Provide the [X, Y] coordinate of the cell's center where the given text is located.  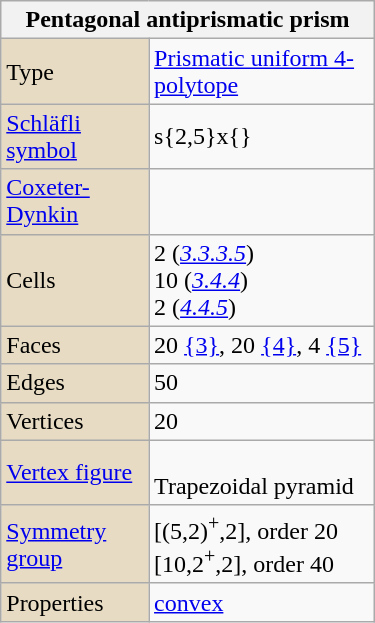
Pentagonal antiprismatic prism [188, 20]
Properties [75, 602]
Vertex figure [75, 472]
Trapezoidal pyramid [262, 472]
Cells [75, 280]
Type [75, 72]
convex [262, 602]
Symmetry group [75, 544]
50 [262, 383]
20 [262, 421]
Edges [75, 383]
20 {3}, 20 {4}, 4 {5} [262, 345]
2 (3.3.3.5) 10 (3.4.4) 2 (4.4.5) [262, 280]
Schläfli symbol [75, 136]
[(5,2)+,2], order 20[10,2+,2], order 40 [262, 544]
Coxeter-Dynkin [75, 202]
s{2,5}x{} [262, 136]
Prismatic uniform 4-polytope [262, 72]
Vertices [75, 421]
Faces [75, 345]
